Return (x, y) of the center of cell containing provided text 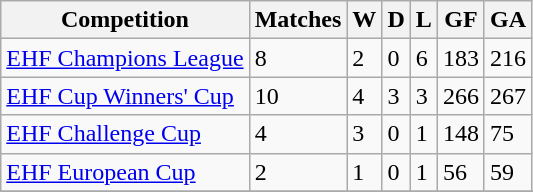
EHF Champions League (125, 58)
Matches (298, 20)
267 (508, 96)
75 (508, 134)
EHF European Cup (125, 172)
216 (508, 58)
10 (298, 96)
D (396, 20)
GA (508, 20)
Competition (125, 20)
W (364, 20)
183 (460, 58)
GF (460, 20)
EHF Challenge Cup (125, 134)
266 (460, 96)
59 (508, 172)
L (424, 20)
8 (298, 58)
148 (460, 134)
6 (424, 58)
56 (460, 172)
EHF Cup Winners' Cup (125, 96)
